Identify which cell holds the provided text, then report its [X, Y] central coordinate. 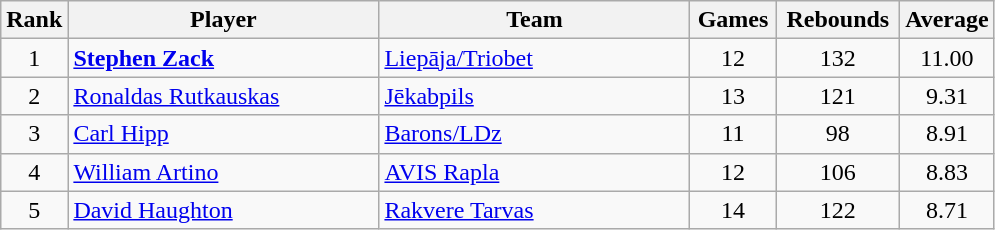
3 [34, 134]
AVIS Rapla [534, 172]
11.00 [948, 58]
Ronaldas Rutkauskas [224, 96]
4 [34, 172]
Rakvere Tarvas [534, 210]
132 [838, 58]
Jēkabpils [534, 96]
Average [948, 20]
Rank [34, 20]
8.91 [948, 134]
122 [838, 210]
98 [838, 134]
8.71 [948, 210]
13 [733, 96]
William Artino [224, 172]
8.83 [948, 172]
121 [838, 96]
Barons/LDz [534, 134]
2 [34, 96]
Games [733, 20]
Team [534, 20]
14 [733, 210]
Liepāja/Triobet [534, 58]
Carl Hipp [224, 134]
11 [733, 134]
David Haughton [224, 210]
1 [34, 58]
Rebounds [838, 20]
Player [224, 20]
5 [34, 210]
9.31 [948, 96]
106 [838, 172]
Stephen Zack [224, 58]
